Scan for the cell matching the given text and deliver its [X, Y] coordinate at center. 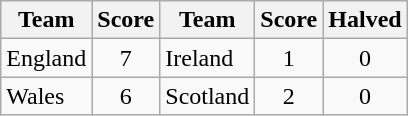
Ireland [208, 58]
6 [126, 96]
Scotland [208, 96]
1 [289, 58]
England [46, 58]
Wales [46, 96]
7 [126, 58]
2 [289, 96]
Halved [365, 20]
